Return [x, y] of the center of cell containing provided text 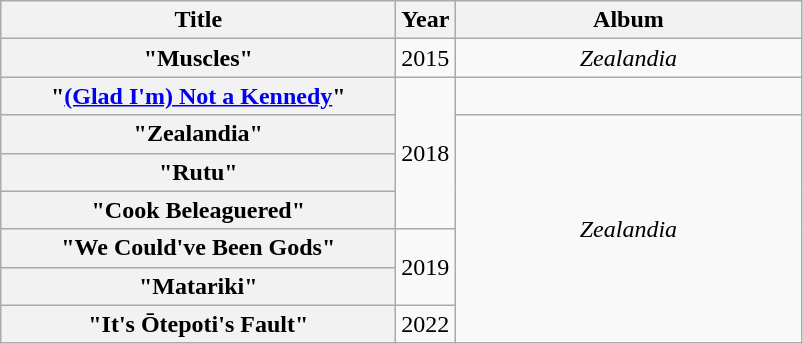
"We Could've Been Gods" [198, 248]
2018 [426, 153]
2019 [426, 267]
Title [198, 20]
"Cook Beleaguered" [198, 210]
Year [426, 20]
"It's Ōtepoti's Fault" [198, 324]
2015 [426, 58]
2022 [426, 324]
"Rutu" [198, 172]
"Muscles" [198, 58]
Album [628, 20]
"(Glad I'm) Not a Kennedy" [198, 96]
"Zealandia" [198, 134]
"Matariki" [198, 286]
